Identify which cell holds the provided text, then report its (X, Y) central coordinate. 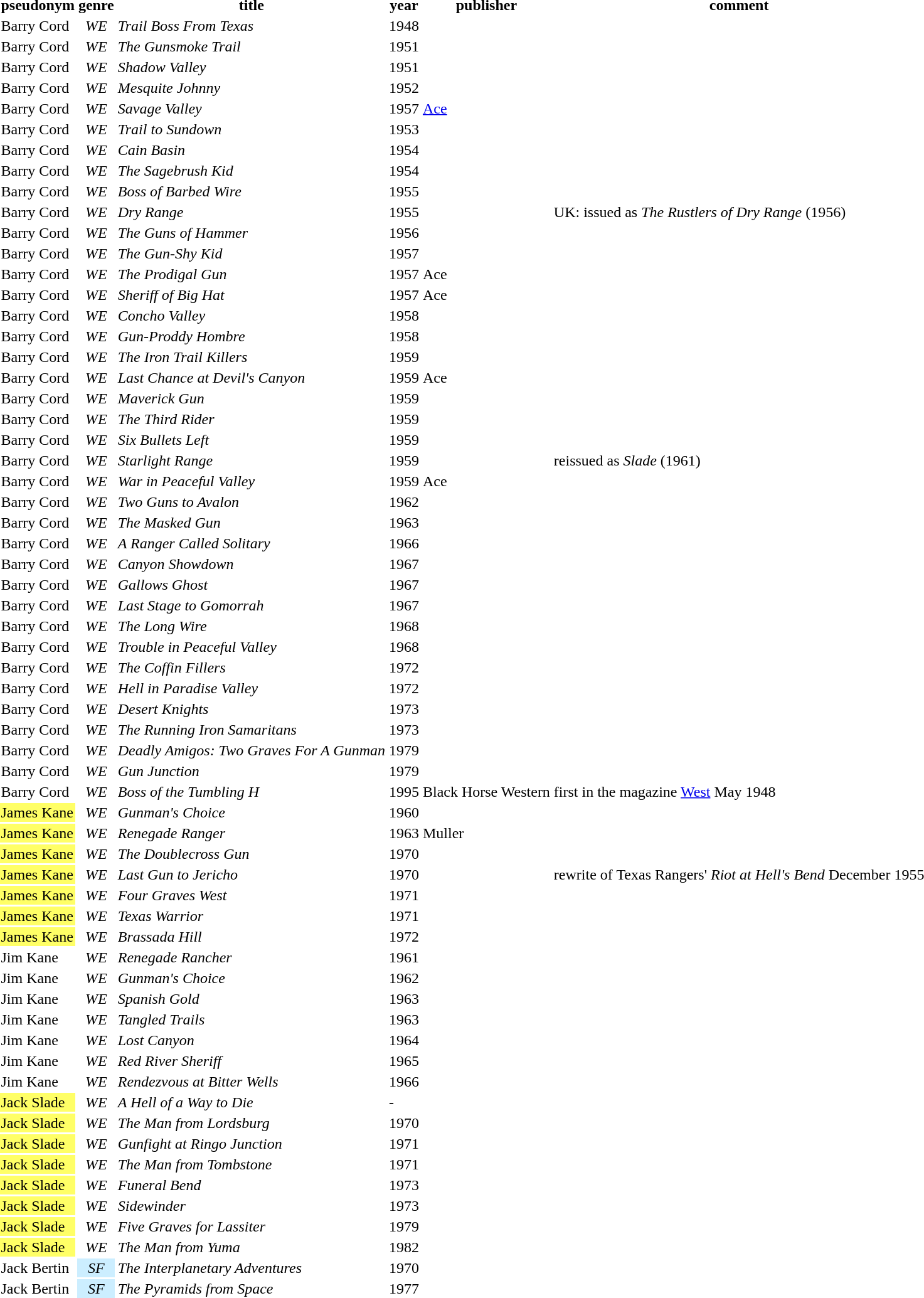
Starlight Range (251, 460)
Boss of the Tumbling H (251, 792)
The Sagebrush Kid (251, 171)
The Man from Yuma (251, 1247)
Desert Knights (251, 709)
The Guns of Hammer (251, 233)
1952 (404, 88)
The Long Wire (251, 626)
Texas Warrior (251, 916)
1960 (404, 812)
The Man from Lordsburg (251, 1123)
Last Chance at Devil's Canyon (251, 378)
Trouble in Peaceful Valley (251, 647)
The Coffin Fillers (251, 668)
Gun-Proddy Hombre (251, 336)
Maverick Gun (251, 398)
Concho Valley (251, 316)
Red River Sheriff (251, 1061)
Trail Boss From Texas (251, 26)
Shadow Valley (251, 67)
Cain Basin (251, 150)
Four Graves West (251, 895)
Spanish Gold (251, 999)
Funeral Bend (251, 1185)
Trail to Sundown (251, 129)
- (404, 1102)
Sidewinder (251, 1206)
The Gun-Shy Kid (251, 253)
The Interplanetary Adventures (251, 1268)
The Man from Tombstone (251, 1164)
War in Peaceful Valley (251, 481)
Renegade Rancher (251, 957)
Five Graves for Lassiter (251, 1226)
The Prodigal Gun (251, 274)
The Gunsmoke Trail (251, 46)
The Iron Trail Killers (251, 357)
1956 (404, 233)
Six Bullets Left (251, 440)
Boss of Barbed Wire (251, 191)
Last Gun to Jericho (251, 875)
Brassada Hill (251, 937)
Sheriff of Big Hat (251, 295)
Gallows Ghost (251, 585)
1965 (404, 1061)
Canyon Showdown (251, 564)
Muller (486, 833)
Dry Range (251, 212)
1995 (404, 792)
1977 (404, 1289)
Renegade Ranger (251, 833)
Hell in Paradise Valley (251, 688)
1948 (404, 26)
Mesquite Johnny (251, 88)
Gun Junction (251, 771)
Deadly Amigos: Two Graves For A Gunman (251, 750)
The Pyramids from Space (251, 1289)
The Doublecross Gun (251, 854)
Two Guns to Avalon (251, 502)
Black Horse Western (486, 792)
1953 (404, 129)
The Running Iron Samaritans (251, 730)
1982 (404, 1247)
The Third Rider (251, 419)
Tangled Trails (251, 1019)
The Masked Gun (251, 523)
A Hell of a Way to Die (251, 1102)
1961 (404, 957)
Lost Canyon (251, 1040)
Last Stage to Gomorrah (251, 605)
Gunfight at Ringo Junction (251, 1144)
Rendezvous at Bitter Wells (251, 1082)
1964 (404, 1040)
Savage Valley (251, 109)
A Ranger Called Solitary (251, 543)
